Determine the [x, y] coordinate at the center of the cell enclosing the given text.  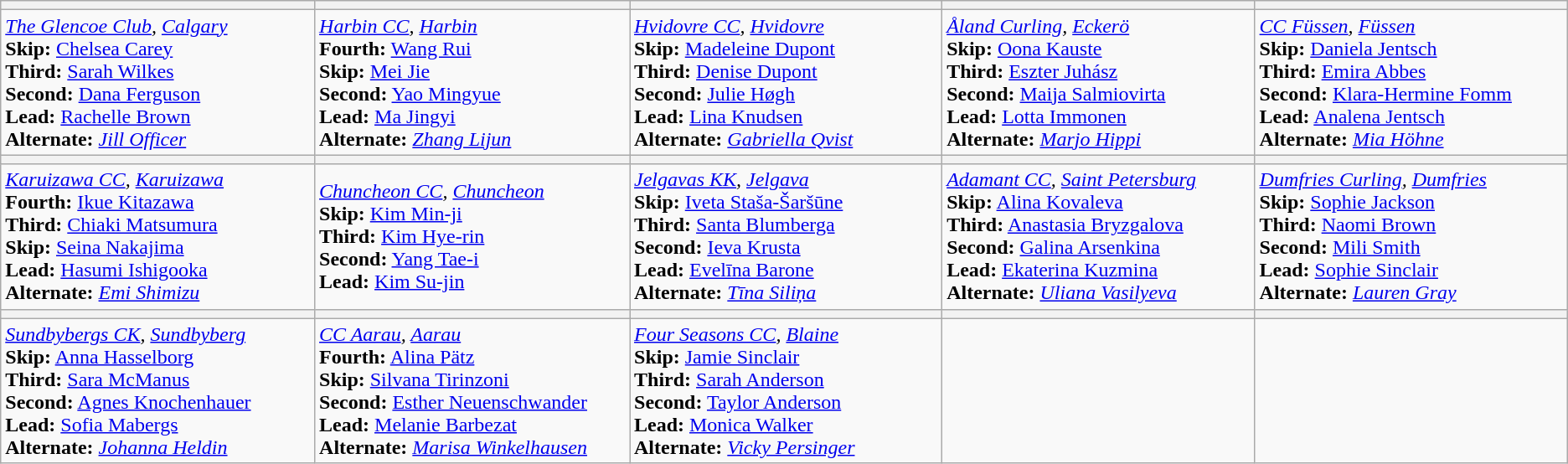
CC Aarau, AarauFourth: Alina Pätz Skip: Silvana Tirinzoni Second: Esther Neuenschwander Lead: Melanie Barbezat Alternate: Marisa Winkelhausen [472, 390]
Jelgavas KK, JelgavaSkip: Iveta Staša-Šaršūne Third: Santa Blumberga Second: Ieva Krusta Lead: Evelīna Barone Alternate: Tīna Siliņa [786, 236]
Dumfries Curling, DumfriesSkip: Sophie Jackson Third: Naomi Brown Second: Mili Smith Lead: Sophie Sinclair Alternate: Lauren Gray [1411, 236]
Four Seasons CC, BlaineSkip: Jamie Sinclair Third: Sarah Anderson Second: Taylor Anderson Lead: Monica Walker Alternate: Vicky Persinger [786, 390]
Åland Curling, EckeröSkip: Oona Kauste Third: Eszter Juhász Second: Maija Salmiovirta Lead: Lotta Immonen Alternate: Marjo Hippi [1099, 82]
The Glencoe Club, CalgarySkip: Chelsea Carey Third: Sarah Wilkes Second: Dana Ferguson Lead: Rachelle Brown Alternate: Jill Officer [157, 82]
Harbin CC, HarbinFourth: Wang Rui Skip: Mei Jie Second: Yao Mingyue Lead: Ma Jingyi Alternate: Zhang Lijun [472, 82]
Sundbybergs CK, SundbybergSkip: Anna Hasselborg Third: Sara McManus Second: Agnes Knochenhauer Lead: Sofia Mabergs Alternate: Johanna Heldin [157, 390]
Karuizawa CC, KaruizawaFourth: Ikue Kitazawa Third: Chiaki Matsumura Skip: Seina Nakajima Lead: Hasumi Ishigooka Alternate: Emi Shimizu [157, 236]
Hvidovre CC, HvidovreSkip: Madeleine Dupont Third: Denise Dupont Second: Julie Høgh Lead: Lina Knudsen Alternate: Gabriella Qvist [786, 82]
Chuncheon CC, ChuncheonSkip: Kim Min-ji Third: Kim Hye-rin Second: Yang Tae-i Lead: Kim Su-jin [472, 236]
CC Füssen, Füssen Skip: Daniela Jentsch Third: Emira Abbes Second: Klara-Hermine Fomm Lead: Analena Jentsch Alternate: Mia Höhne [1411, 82]
